Return [X, Y] of the center of cell containing provided text 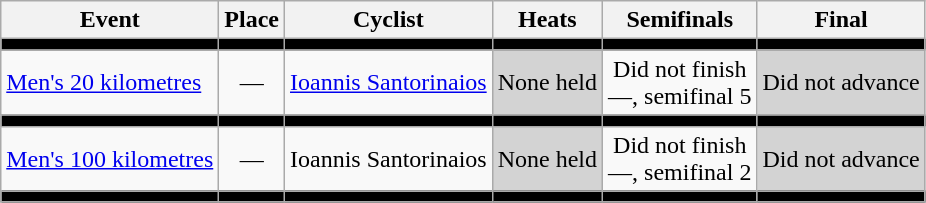
Event [110, 20]
Did not finish —, semifinal 5 [680, 82]
Place [252, 20]
Cyclist [388, 20]
Men's 100 kilometres [110, 158]
Final [841, 20]
Did not finish —, semifinal 2 [680, 158]
Semifinals [680, 20]
Men's 20 kilometres [110, 82]
Heats [547, 20]
